Determine the [X, Y] coordinate at the center of the cell enclosing the given text.  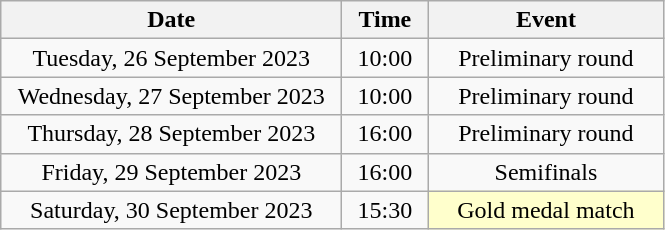
Date [172, 20]
15:30 [385, 210]
Semifinals [546, 172]
Tuesday, 26 September 2023 [172, 58]
Gold medal match [546, 210]
Thursday, 28 September 2023 [172, 134]
Time [385, 20]
Saturday, 30 September 2023 [172, 210]
Event [546, 20]
Wednesday, 27 September 2023 [172, 96]
Friday, 29 September 2023 [172, 172]
